Determine the [X, Y] coordinate at the center of the cell enclosing the given text.  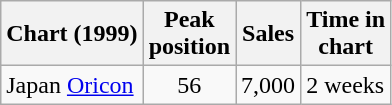
56 [189, 85]
Japan Oricon [72, 85]
Chart (1999) [72, 34]
2 weeks [346, 85]
Time inchart [346, 34]
7,000 [268, 85]
Peakposition [189, 34]
Sales [268, 34]
